Identify which cell holds the provided text, then report its (x, y) central coordinate. 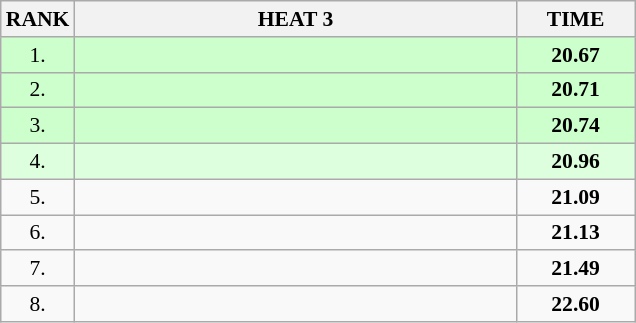
6. (38, 233)
7. (38, 269)
2. (38, 90)
20.74 (576, 126)
20.96 (576, 162)
20.67 (576, 55)
22.60 (576, 304)
4. (38, 162)
3. (38, 126)
20.71 (576, 90)
TIME (576, 19)
21.09 (576, 197)
5. (38, 197)
RANK (38, 19)
HEAT 3 (295, 19)
21.13 (576, 233)
8. (38, 304)
1. (38, 55)
21.49 (576, 269)
